From the cell containing the given text, extract its center point as (x, y) coordinate. 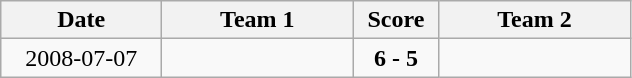
Date (82, 20)
Score (396, 20)
2008-07-07 (82, 58)
6 - 5 (396, 58)
Team 2 (534, 20)
Team 1 (258, 20)
